Output the (x, y) coordinate of the center of the cell containing the given text.  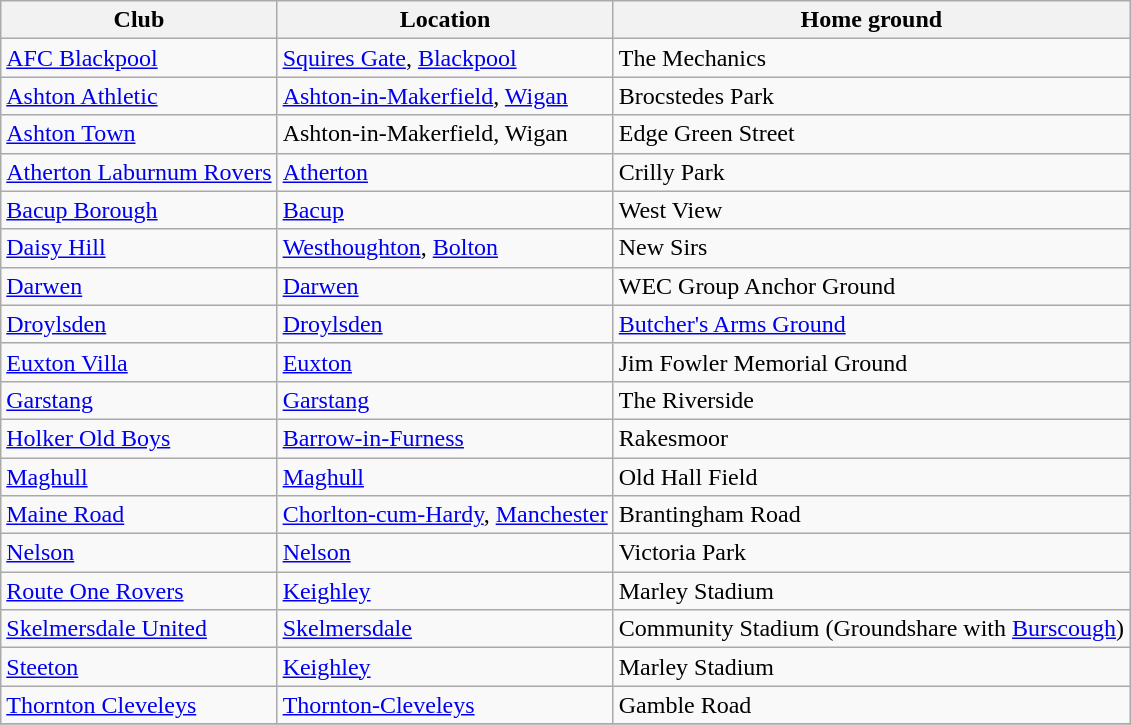
The Mechanics (871, 58)
Bacup Borough (139, 210)
Euxton (445, 362)
New Sirs (871, 248)
Chorlton-cum-Hardy, Manchester (445, 515)
Old Hall Field (871, 477)
Edge Green Street (871, 134)
Skelmersdale (445, 629)
Location (445, 20)
WEC Group Anchor Ground (871, 286)
Brantingham Road (871, 515)
Barrow-in-Furness (445, 438)
Ashton Athletic (139, 96)
Bacup (445, 210)
Butcher's Arms Ground (871, 324)
Jim Fowler Memorial Ground (871, 362)
Ashton Town (139, 134)
Holker Old Boys (139, 438)
Thornton-Cleveleys (445, 705)
Rakesmoor (871, 438)
Club (139, 20)
AFC Blackpool (139, 58)
Home ground (871, 20)
Squires Gate, Blackpool (445, 58)
Westhoughton, Bolton (445, 248)
Community Stadium (Groundshare with Burscough) (871, 629)
Daisy Hill (139, 248)
Euxton Villa (139, 362)
West View (871, 210)
The Riverside (871, 400)
Gamble Road (871, 705)
Steeton (139, 667)
Thornton Cleveleys (139, 705)
Atherton (445, 172)
Brocstedes Park (871, 96)
Route One Rovers (139, 591)
Maine Road (139, 515)
Atherton Laburnum Rovers (139, 172)
Skelmersdale United (139, 629)
Crilly Park (871, 172)
Victoria Park (871, 553)
